Pinpoint the cell where the given text exists, returning its (x, y) midpoint coordinate. 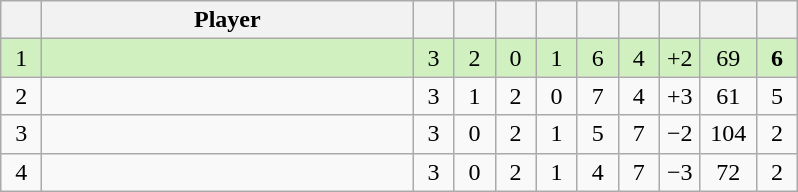
Player (228, 20)
+3 (680, 96)
69 (728, 58)
104 (728, 134)
−2 (680, 134)
−3 (680, 172)
+2 (680, 58)
61 (728, 96)
72 (728, 172)
